Capture the cell that displays the provided text and extract its [X, Y] central coordinate. 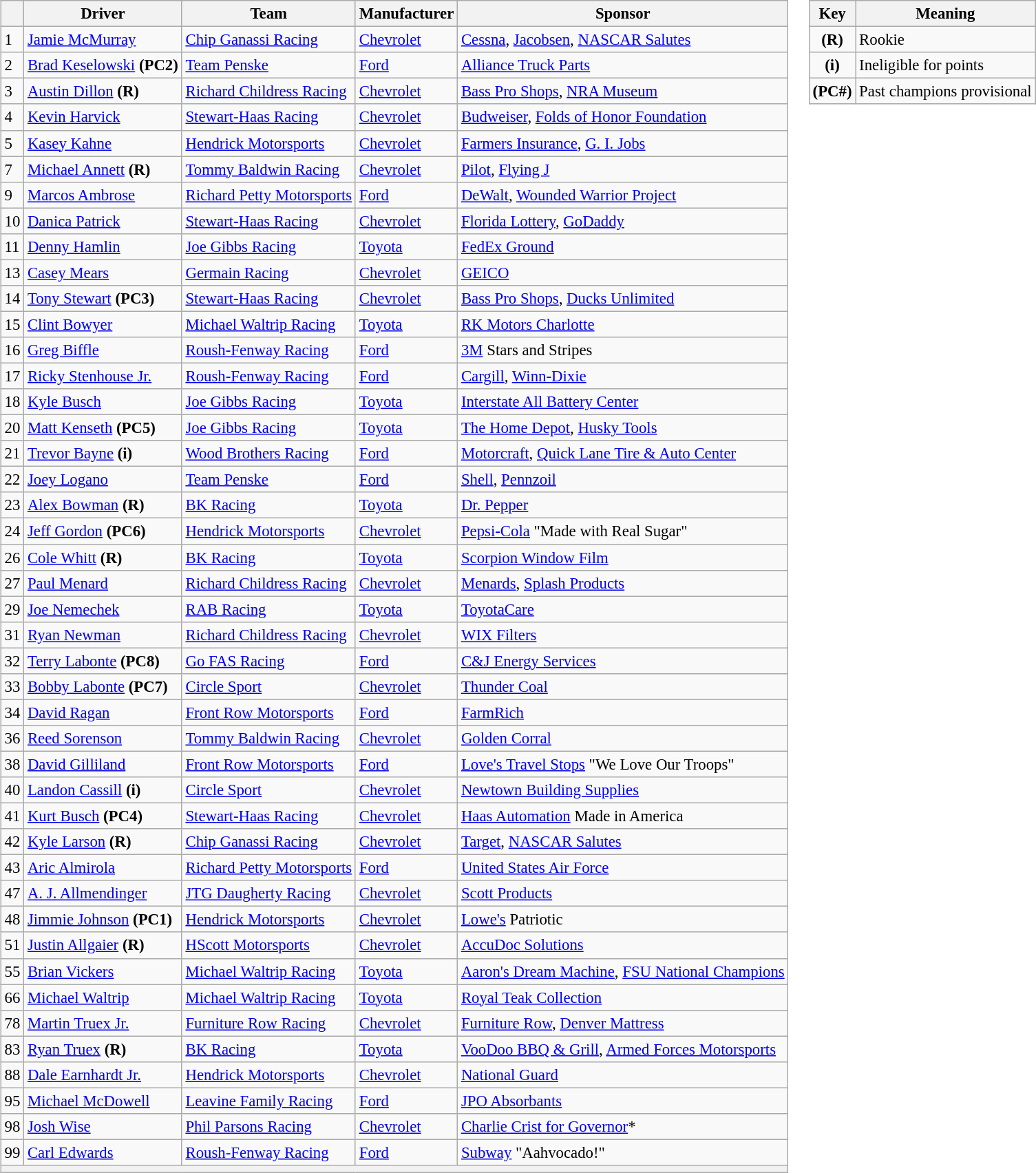
Greg Biffle [103, 350]
JTG Daugherty Racing [268, 894]
33 [12, 686]
Phil Parsons Racing [268, 1127]
Love's Travel Stops "We Love Our Troops" [623, 764]
51 [12, 945]
14 [12, 299]
ToyotaCare [623, 609]
Key [832, 14]
Kyle Larson (R) [103, 842]
38 [12, 764]
15 [12, 324]
Landon Cassill (i) [103, 790]
78 [12, 1023]
13 [12, 273]
Clint Bowyer [103, 324]
20 [12, 428]
Dale Earnhardt Jr. [103, 1075]
Casey Mears [103, 273]
95 [12, 1101]
Dr. Pepper [623, 505]
Aaron's Dream Machine, FSU National Champions [623, 971]
Kyle Busch [103, 402]
7 [12, 169]
Driver [103, 14]
18 [12, 402]
Manufacturer [406, 14]
Germain Racing [268, 273]
Farmers Insurance, G. I. Jobs [623, 143]
Wood Brothers Racing [268, 454]
GEICO [623, 273]
The Home Depot, Husky Tools [623, 428]
Golden Corral [623, 739]
Motorcraft, Quick Lane Tire & Auto Center [623, 454]
AccuDoc Solutions [623, 945]
Subway "Aahvocado!" [623, 1152]
Jamie McMurray [103, 40]
JPO Absorbants [623, 1101]
32 [12, 661]
98 [12, 1127]
17 [12, 376]
C&J Energy Services [623, 661]
Thunder Coal [623, 686]
29 [12, 609]
88 [12, 1075]
24 [12, 531]
Scorpion Window Film [623, 557]
A. J. Allmendinger [103, 894]
23 [12, 505]
Cole Whitt (R) [103, 557]
83 [12, 1049]
Bobby Labonte (PC7) [103, 686]
Kasey Kahne [103, 143]
42 [12, 842]
Ryan Truex (R) [103, 1049]
Furniture Row, Denver Mattress [623, 1023]
Denny Hamlin [103, 246]
Tony Stewart (PC3) [103, 299]
Cessna, Jacobsen, NASCAR Salutes [623, 40]
FedEx Ground [623, 246]
40 [12, 790]
Kurt Busch (PC4) [103, 816]
(i) [832, 65]
43 [12, 868]
Carl Edwards [103, 1152]
Martin Truex Jr. [103, 1023]
2 [12, 65]
Target, NASCAR Salutes [623, 842]
VooDoo BBQ & Grill, Armed Forces Motorsports [623, 1049]
Sponsor [623, 14]
Justin Allgaier (R) [103, 945]
Shell, Pennzoil [623, 480]
66 [12, 997]
27 [12, 583]
Jeff Gordon (PC6) [103, 531]
Ryan Newman [103, 635]
26 [12, 557]
Ineligible for points [946, 65]
34 [12, 712]
22 [12, 480]
DeWalt, Wounded Warrior Project [623, 195]
(PC#) [832, 92]
1 [12, 40]
11 [12, 246]
United States Air Force [623, 868]
Terry Labonte (PC8) [103, 661]
Go FAS Racing [268, 661]
Alex Bowman (R) [103, 505]
Ricky Stenhouse Jr. [103, 376]
Paul Menard [103, 583]
Rookie [946, 40]
HScott Motorsports [268, 945]
WIX Filters [623, 635]
Interstate All Battery Center [623, 402]
10 [12, 221]
Joey Logano [103, 480]
Michael Annett (R) [103, 169]
Brad Keselowski (PC2) [103, 65]
Austin Dillon (R) [103, 92]
Josh Wise [103, 1127]
36 [12, 739]
Meaning [946, 14]
Florida Lottery, GoDaddy [623, 221]
David Ragan [103, 712]
FarmRich [623, 712]
RAB Racing [268, 609]
47 [12, 894]
Scott Products [623, 894]
Past champions provisional [946, 92]
55 [12, 971]
Aric Almirola [103, 868]
9 [12, 195]
Matt Kenseth (PC5) [103, 428]
3 [12, 92]
Bass Pro Shops, Ducks Unlimited [623, 299]
99 [12, 1152]
16 [12, 350]
Menards, Splash Products [623, 583]
RK Motors Charlotte [623, 324]
Haas Automation Made in America [623, 816]
Michael McDowell [103, 1101]
Leavine Family Racing [268, 1101]
Michael Waltrip [103, 997]
Alliance Truck Parts [623, 65]
Joe Nemechek [103, 609]
48 [12, 920]
Furniture Row Racing [268, 1023]
David Gilliland [103, 764]
Jimmie Johnson (PC1) [103, 920]
Pepsi-Cola "Made with Real Sugar" [623, 531]
Marcos Ambrose [103, 195]
Lowe's Patriotic [623, 920]
3M Stars and Stripes [623, 350]
31 [12, 635]
4 [12, 117]
Team [268, 14]
Royal Teak Collection [623, 997]
5 [12, 143]
21 [12, 454]
Kevin Harvick [103, 117]
Budweiser, Folds of Honor Foundation [623, 117]
Danica Patrick [103, 221]
Charlie Crist for Governor* [623, 1127]
41 [12, 816]
National Guard [623, 1075]
Brian Vickers [103, 971]
Bass Pro Shops, NRA Museum [623, 92]
Pilot, Flying J [623, 169]
Newtown Building Supplies [623, 790]
Cargill, Winn-Dixie [623, 376]
(R) [832, 40]
Trevor Bayne (i) [103, 454]
Reed Sorenson [103, 739]
